Detect which cell encompasses the target text, then output its [x, y] center coordinate. 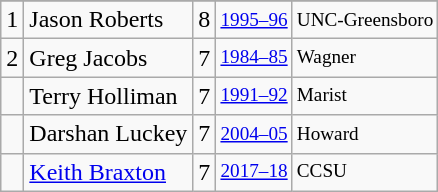
UNC-Greensboro [365, 20]
8 [204, 20]
Marist [365, 96]
Keith Braxton [108, 172]
Howard [365, 134]
Greg Jacobs [108, 58]
Wagner [365, 58]
2 [12, 58]
CCSU [365, 172]
Terry Holliman [108, 96]
Darshan Luckey [108, 134]
2017–18 [254, 172]
1 [12, 20]
2004–05 [254, 134]
1984–85 [254, 58]
1991–92 [254, 96]
1995–96 [254, 20]
Jason Roberts [108, 20]
